Identify which cell holds the provided text, then report its [x, y] central coordinate. 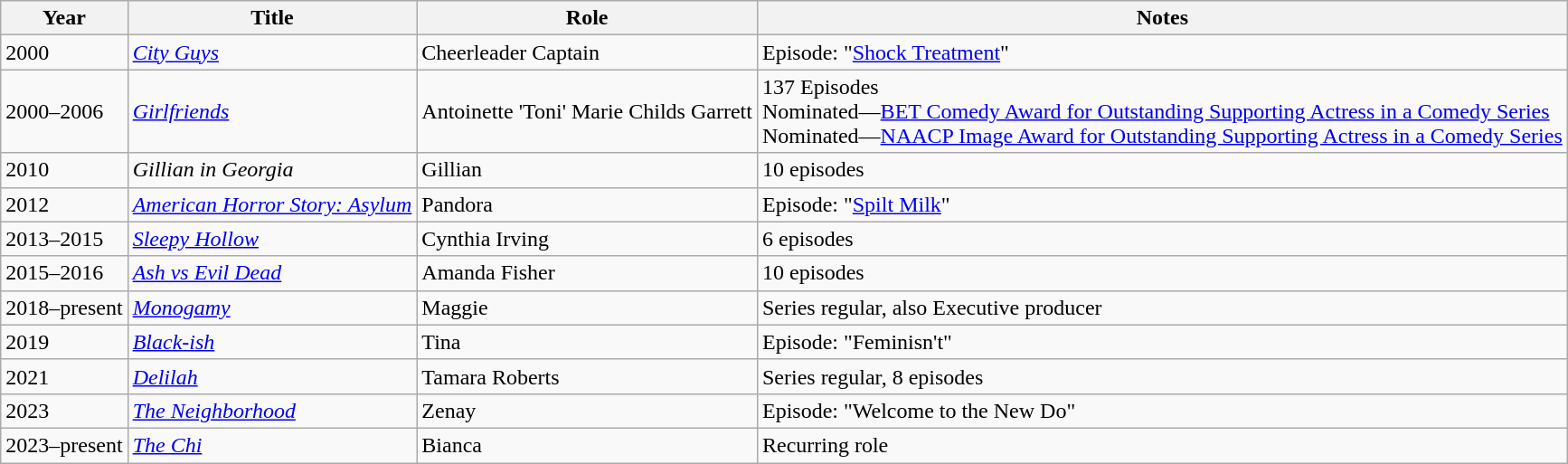
Tina [588, 342]
6 episodes [1162, 239]
Amanda Fisher [588, 273]
Black-ish [272, 342]
Ash vs Evil Dead [272, 273]
2021 [64, 376]
Pandora [588, 204]
2023–present [64, 445]
Sleepy Hollow [272, 239]
Recurring role [1162, 445]
Episode: "Feminisn't" [1162, 342]
2010 [64, 170]
Zenay [588, 411]
American Horror Story: Asylum [272, 204]
Monogamy [272, 308]
Notes [1162, 18]
Episode: "Spilt Milk" [1162, 204]
2019 [64, 342]
The Chi [272, 445]
2015–2016 [64, 273]
The Neighborhood [272, 411]
Cynthia Irving [588, 239]
Maggie [588, 308]
Episode: "Shock Treatment" [1162, 52]
Year [64, 18]
Cheerleader Captain [588, 52]
Episode: "Welcome to the New Do" [1162, 411]
Tamara Roberts [588, 376]
Series regular, also Executive producer [1162, 308]
2018–present [64, 308]
2023 [64, 411]
2013–2015 [64, 239]
Series regular, 8 episodes [1162, 376]
2000 [64, 52]
Gillian [588, 170]
2012 [64, 204]
Gillian in Georgia [272, 170]
2000–2006 [64, 111]
City Guys [272, 52]
Bianca [588, 445]
Antoinette 'Toni' Marie Childs Garrett [588, 111]
Girlfriends [272, 111]
Delilah [272, 376]
Title [272, 18]
Role [588, 18]
